Find where the given text appears and provide that cell's center as (X, Y) coordinate. 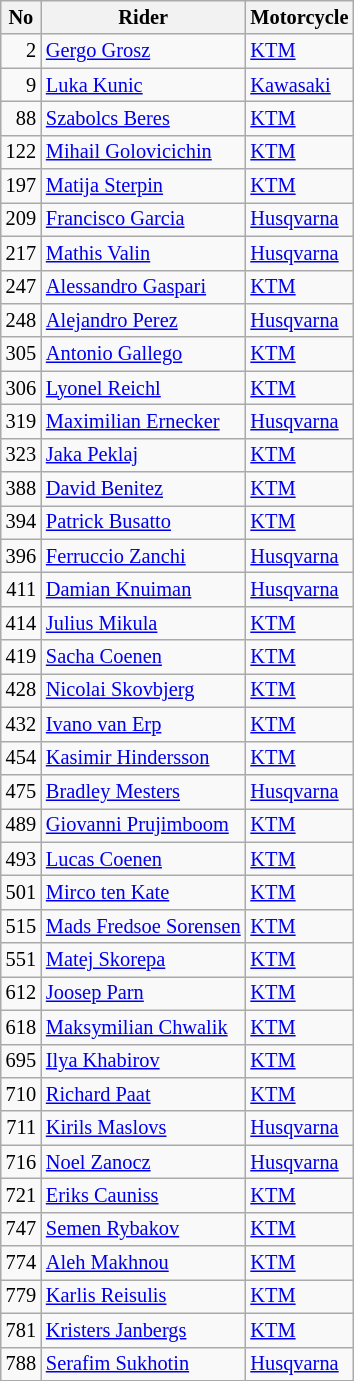
No (21, 17)
788 (21, 1364)
9 (21, 85)
Mathis Valin (143, 253)
Luka Kunic (143, 85)
396 (21, 556)
779 (21, 1296)
414 (21, 623)
774 (21, 1263)
Ivano van Erp (143, 724)
489 (21, 825)
710 (21, 1094)
781 (21, 1330)
88 (21, 118)
612 (21, 993)
Serafim Sukhotin (143, 1364)
Szabolcs Beres (143, 118)
Jaka Peklaj (143, 455)
Damian Knuiman (143, 589)
217 (21, 253)
Julius Mikula (143, 623)
Noel Zanocz (143, 1162)
Ilya Khabirov (143, 1061)
Matej Skorepa (143, 960)
Antonio Gallego (143, 354)
695 (21, 1061)
Richard Paat (143, 1094)
Lucas Coenen (143, 859)
618 (21, 1027)
319 (21, 421)
Lyonel Reichl (143, 388)
501 (21, 892)
Kristers Janbergs (143, 1330)
Maksymilian Chwalik (143, 1027)
Mads Fredsoe Sorensen (143, 926)
209 (21, 219)
323 (21, 455)
248 (21, 320)
Kawasaki (299, 85)
Kasimir Hindersson (143, 758)
Alejandro Perez (143, 320)
388 (21, 489)
Mihail Golovicichin (143, 152)
428 (21, 690)
Kirils Maslovs (143, 1128)
2 (21, 51)
747 (21, 1229)
411 (21, 589)
197 (21, 186)
Karlis Reisulis (143, 1296)
515 (21, 926)
Ferruccio Zanchi (143, 556)
721 (21, 1195)
Giovanni Prujimboom (143, 825)
Francisco Garcia (143, 219)
Semen Rybakov (143, 1229)
475 (21, 791)
David Benitez (143, 489)
551 (21, 960)
Patrick Busatto (143, 522)
432 (21, 724)
454 (21, 758)
Sacha Coenen (143, 657)
Aleh Makhnou (143, 1263)
394 (21, 522)
Motorcycle (299, 17)
Joosep Parn (143, 993)
305 (21, 354)
Alessandro Gaspari (143, 287)
Nicolai Skovbjerg (143, 690)
247 (21, 287)
Eriks Cauniss (143, 1195)
Rider (143, 17)
Mirco ten Kate (143, 892)
Gergo Grosz (143, 51)
122 (21, 152)
Maximilian Ernecker (143, 421)
Bradley Mesters (143, 791)
Matija Sterpin (143, 186)
306 (21, 388)
716 (21, 1162)
711 (21, 1128)
493 (21, 859)
419 (21, 657)
